Pinpoint the cell where the given text exists, returning its [x, y] midpoint coordinate. 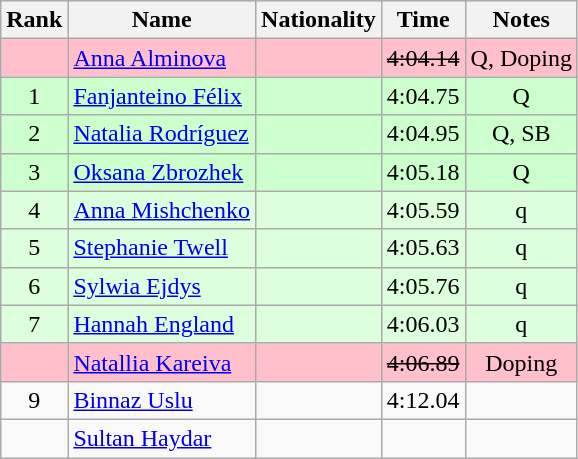
Hannah England [162, 324]
Doping [521, 362]
Fanjanteino Félix [162, 96]
7 [34, 324]
2 [34, 134]
6 [34, 286]
Binnaz Uslu [162, 400]
4:04.95 [423, 134]
Rank [34, 20]
3 [34, 172]
Nationality [319, 20]
4:06.03 [423, 324]
Notes [521, 20]
4 [34, 210]
4:05.76 [423, 286]
Sylwia Ejdys [162, 286]
Anna Mishchenko [162, 210]
4:05.59 [423, 210]
Sultan Haydar [162, 438]
4:06.89 [423, 362]
4:04.14 [423, 58]
Time [423, 20]
4:04.75 [423, 96]
Anna Alminova [162, 58]
1 [34, 96]
5 [34, 248]
Q, SB [521, 134]
Natallia Kareiva [162, 362]
4:05.18 [423, 172]
9 [34, 400]
Stephanie Twell [162, 248]
Natalia Rodríguez [162, 134]
4:05.63 [423, 248]
Name [162, 20]
4:12.04 [423, 400]
Q, Doping [521, 58]
Oksana Zbrozhek [162, 172]
